Find where the given text appears and provide that cell's center as (x, y) coordinate. 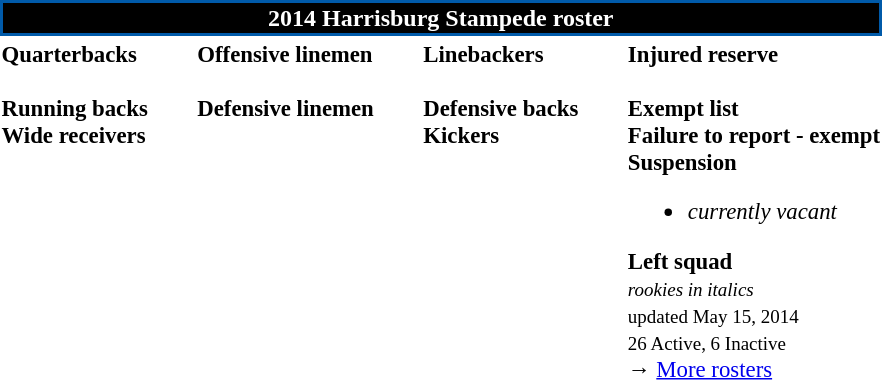
2014 Harrisburg Stampede roster (441, 18)
